Provide the [X, Y] coordinate of the cell's center where the given text is located.  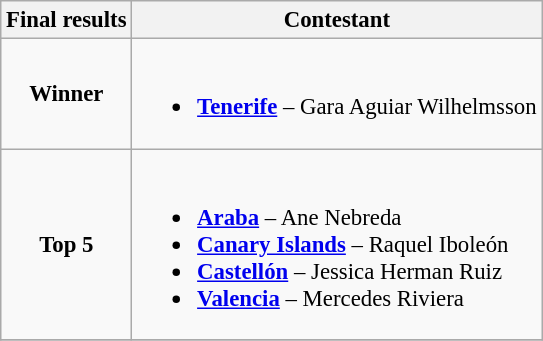
Araba – Ane Nebreda Canary Islands – Raquel Iboleón Castellón – Jessica Herman Ruiz Valencia – Mercedes Riviera [337, 244]
Winner [66, 94]
Tenerife – Gara Aguiar Wilhelmsson [337, 94]
Top 5 [66, 244]
Contestant [337, 20]
Final results [66, 20]
